Extract the [x, y] coordinate from the center of the cell holding the provided text.  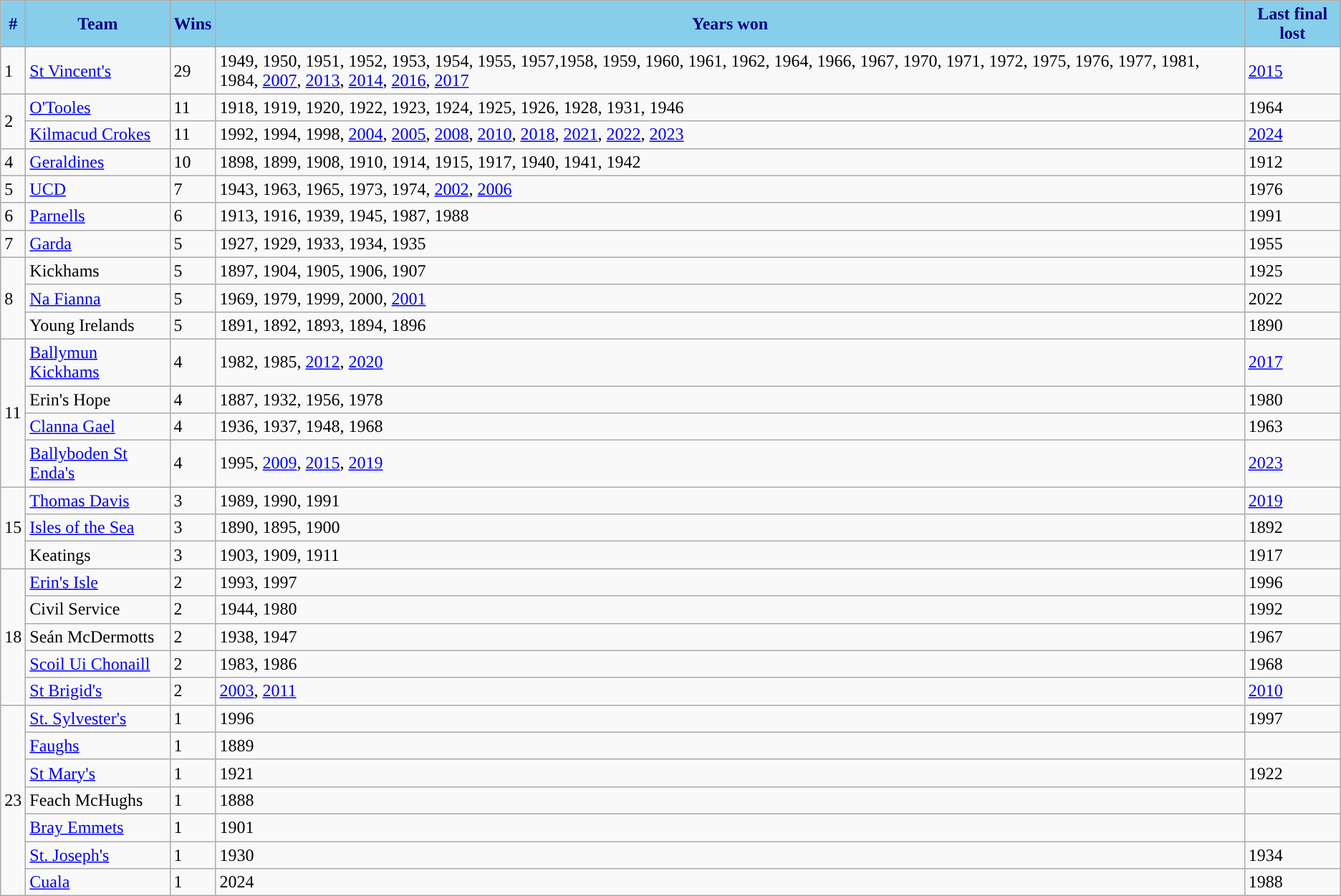
1891, 1892, 1893, 1894, 1896 [730, 325]
1964 [1292, 107]
1927, 1929, 1933, 1934, 1935 [730, 244]
Faughs [97, 746]
2010 [1292, 691]
1888 [730, 800]
# [13, 24]
Erin's Isle [97, 582]
1993, 1997 [730, 582]
1897, 1904, 1905, 1906, 1907 [730, 271]
Seán McDermotts [97, 637]
2019 [1292, 501]
29 [193, 70]
St. Sylvester's [97, 718]
1901 [730, 827]
1930 [730, 854]
2022 [1292, 298]
1944, 1980 [730, 610]
1976 [1292, 189]
1989, 1990, 1991 [730, 501]
1913, 1916, 1939, 1945, 1987, 1988 [730, 216]
1983, 1986 [730, 664]
2003, 2011 [730, 691]
Geraldines [97, 162]
1938, 1947 [730, 637]
Bray Emmets [97, 827]
1887, 1932, 1956, 1978 [730, 399]
UCD [97, 189]
1912 [1292, 162]
Kickhams [97, 271]
1982, 1985, 2012, 2020 [730, 362]
Ballymun Kickhams [97, 362]
1903, 1909, 1911 [730, 555]
8 [13, 298]
2017 [1292, 362]
1917 [1292, 555]
1968 [1292, 664]
1921 [730, 773]
2023 [1292, 464]
18 [13, 637]
St Vincent's [97, 70]
1918, 1919, 1920, 1922, 1923, 1924, 1925, 1926, 1928, 1931, 1946 [730, 107]
1992 [1292, 610]
St. Joseph's [97, 854]
Last final lost [1292, 24]
Parnells [97, 216]
Keatings [97, 555]
1943, 1963, 1965, 1973, 1974, 2002, 2006 [730, 189]
1991 [1292, 216]
1969, 1979, 1999, 2000, 2001 [730, 298]
Garda [97, 244]
1890 [1292, 325]
Ballyboden St Enda's [97, 464]
1955 [1292, 244]
1922 [1292, 773]
1892 [1292, 528]
Years won [730, 24]
1890, 1895, 1900 [730, 528]
1995, 2009, 2015, 2019 [730, 464]
Scoil Ui Chonaill [97, 664]
1997 [1292, 718]
Thomas Davis [97, 501]
Civil Service [97, 610]
2015 [1292, 70]
Clanna Gael [97, 427]
1992, 1994, 1998, 2004, 2005, 2008, 2010, 2018, 2021, 2022, 2023 [730, 135]
Young Irelands [97, 325]
1898, 1899, 1908, 1910, 1914, 1915, 1917, 1940, 1941, 1942 [730, 162]
1936, 1937, 1948, 1968 [730, 427]
Wins [193, 24]
Team [97, 24]
O'Tooles [97, 107]
1889 [730, 746]
St Mary's [97, 773]
1980 [1292, 399]
15 [13, 528]
1925 [1292, 271]
10 [193, 162]
Cuala [97, 882]
Feach McHughs [97, 800]
St Brigid's [97, 691]
Kilmacud Crokes [97, 135]
1963 [1292, 427]
1934 [1292, 854]
Isles of the Sea [97, 528]
1967 [1292, 637]
Na Fianna [97, 298]
23 [13, 800]
1988 [1292, 882]
Erin's Hope [97, 399]
